Scan for the cell matching the given text and deliver its [X, Y] coordinate at center. 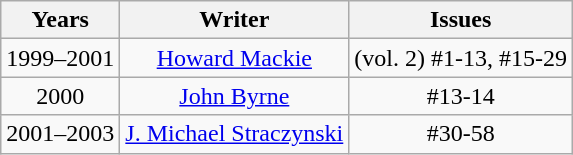
Howard Mackie [234, 58]
Issues [461, 20]
(vol. 2) #1-13, #15-29 [461, 58]
2001–2003 [60, 134]
#13-14 [461, 96]
#30-58 [461, 134]
2000 [60, 96]
Years [60, 20]
1999–2001 [60, 58]
John Byrne [234, 96]
Writer [234, 20]
J. Michael Straczynski [234, 134]
